Return (x, y) of the center of cell containing provided text 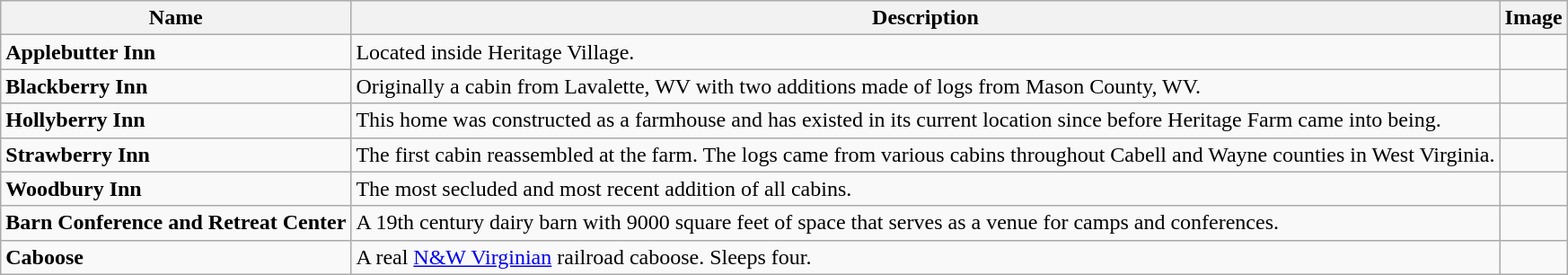
The most secluded and most recent addition of all cabins. (925, 189)
Name (176, 18)
Originally a cabin from Lavalette, WV with two additions made of logs from Mason County, WV. (925, 86)
Description (925, 18)
A 19th century dairy barn with 9000 square feet of space that serves as a venue for camps and conferences. (925, 223)
Applebutter Inn (176, 52)
Hollyberry Inn (176, 120)
A real N&W Virginian railroad caboose. Sleeps four. (925, 257)
Image (1534, 18)
This home was constructed as a farmhouse and has existed in its current location since before Heritage Farm came into being. (925, 120)
Blackberry Inn (176, 86)
Caboose (176, 257)
Located inside Heritage Village. (925, 52)
Woodbury Inn (176, 189)
Barn Conference and Retreat Center (176, 223)
The first cabin reassembled at the farm. The logs came from various cabins throughout Cabell and Wayne counties in West Virginia. (925, 155)
Strawberry Inn (176, 155)
